Pinpoint the cell where the given text exists, returning its (X, Y) midpoint coordinate. 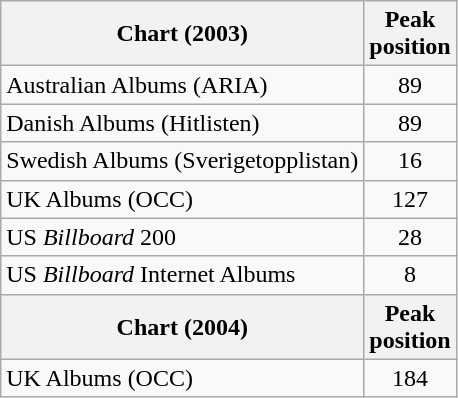
Australian Albums (ARIA) (182, 85)
Chart (2004) (182, 326)
28 (410, 237)
Swedish Albums (Sverigetopplistan) (182, 161)
184 (410, 378)
Chart (2003) (182, 34)
127 (410, 199)
Danish Albums (Hitlisten) (182, 123)
16 (410, 161)
US Billboard Internet Albums (182, 275)
US Billboard 200 (182, 237)
8 (410, 275)
